For the text-containing cell, return its midpoint in (x, y) coordinate format. 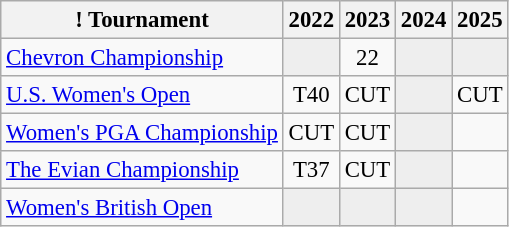
2024 (424, 20)
Women's PGA Championship (142, 133)
The Evian Championship (142, 170)
2023 (367, 20)
2025 (480, 20)
! Tournament (142, 20)
22 (367, 58)
Chevron Championship (142, 58)
Women's British Open (142, 208)
T37 (311, 170)
U.S. Women's Open (142, 95)
2022 (311, 20)
T40 (311, 95)
